Search for the cell housing the specified text and yield its (X, Y) center coordinate. 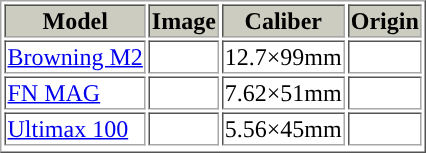
7.62×51mm (284, 92)
Image (184, 20)
Origin (385, 20)
Model (74, 20)
Caliber (284, 20)
Ultimax 100 (74, 128)
Browning M2 (74, 56)
12.7×99mm (284, 56)
FN MAG (74, 92)
5.56×45mm (284, 128)
